Scan for the cell matching the given text and deliver its (x, y) coordinate at center. 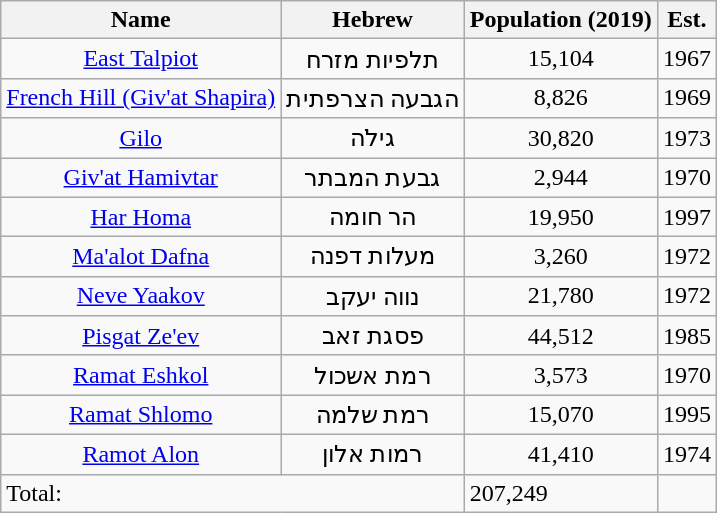
גילֹה (373, 138)
15,070 (560, 415)
הגבעה הצרפתית (373, 98)
3,260 (560, 257)
2,944 (560, 178)
Gilo (141, 138)
44,512 (560, 336)
1967 (686, 59)
הר חומה (373, 217)
Ramat Shlomo (141, 415)
30,820 (560, 138)
Neve Yaakov (141, 296)
תלפיות מזרח (373, 59)
Name (141, 20)
Est. (686, 20)
41,410 (560, 454)
3,573 (560, 375)
1973 (686, 138)
רמות אלון (373, 454)
Giv'at Hamivtar (141, 178)
19,950 (560, 217)
Hebrew (373, 20)
רמת שלמה (373, 415)
גבעת המבתר (373, 178)
1969 (686, 98)
Ma'alot Dafna (141, 257)
מעלות דפנה (373, 257)
207,249 (560, 493)
Ramot Alon (141, 454)
East Talpiot (141, 59)
פסגת זאב (373, 336)
8,826 (560, 98)
French Hill (Giv'at Shapira) (141, 98)
1997 (686, 217)
Har Homa (141, 217)
1995 (686, 415)
1974 (686, 454)
21,780 (560, 296)
Population (2019) (560, 20)
רמת אשכול (373, 375)
1985 (686, 336)
Total: (233, 493)
15,104 (560, 59)
נווה יעקב (373, 296)
Pisgat Ze'ev (141, 336)
Ramat Eshkol (141, 375)
